For the text-containing cell, return its midpoint in (X, Y) coordinate format. 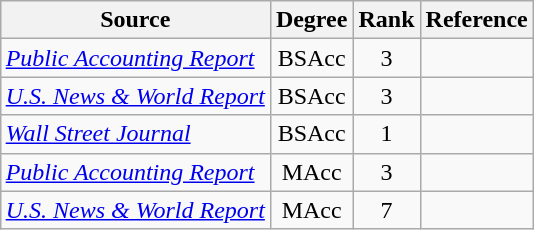
Wall Street Journal (135, 134)
1 (386, 134)
Reference (476, 20)
Degree (312, 20)
7 (386, 210)
Source (135, 20)
Rank (386, 20)
